Pinpoint the cell where the given text exists, returning its (X, Y) midpoint coordinate. 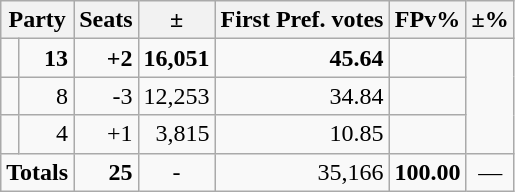
+2 (106, 58)
Totals (38, 172)
35,166 (302, 172)
12,253 (176, 96)
3,815 (176, 134)
13 (46, 58)
16,051 (176, 58)
FPv% (428, 20)
+1 (106, 134)
± (176, 20)
-3 (106, 96)
8 (46, 96)
10.85 (302, 134)
- (176, 172)
±% (490, 20)
Seats (106, 20)
First Pref. votes (302, 20)
Party (38, 20)
4 (46, 134)
34.84 (302, 96)
— (490, 172)
100.00 (428, 172)
25 (106, 172)
45.64 (302, 58)
